For the text-containing cell, return its midpoint in (X, Y) coordinate format. 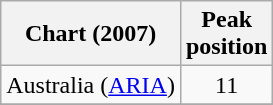
Peakposition (226, 34)
11 (226, 85)
Chart (2007) (91, 34)
Australia (ARIA) (91, 85)
